Find where the given text appears and provide that cell's center as (x, y) coordinate. 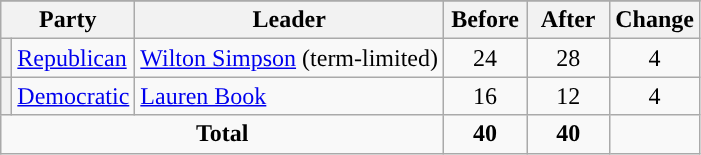
Change (655, 20)
Democratic (74, 96)
Before (486, 20)
Republican (74, 58)
After (568, 20)
Total (222, 134)
16 (486, 96)
Party (68, 20)
Wilton Simpson (term-limited) (290, 58)
28 (568, 58)
24 (486, 58)
12 (568, 96)
Lauren Book (290, 96)
Leader (290, 20)
